Identify which cell holds the provided text, then report its (X, Y) central coordinate. 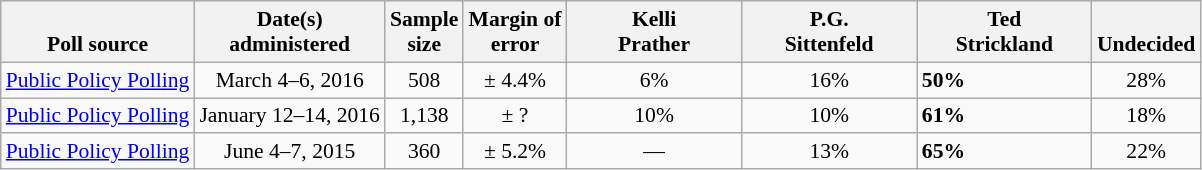
18% (1146, 116)
± 5.2% (514, 152)
22% (1146, 152)
Samplesize (424, 32)
Poll source (98, 32)
Date(s)administered (290, 32)
Undecided (1146, 32)
Margin oferror (514, 32)
65% (1004, 152)
16% (830, 80)
61% (1004, 116)
± 4.4% (514, 80)
— (654, 152)
P.G.Sittenfeld (830, 32)
28% (1146, 80)
13% (830, 152)
50% (1004, 80)
6% (654, 80)
KelliPrather (654, 32)
January 12–14, 2016 (290, 116)
June 4–7, 2015 (290, 152)
March 4–6, 2016 (290, 80)
508 (424, 80)
1,138 (424, 116)
360 (424, 152)
± ? (514, 116)
TedStrickland (1004, 32)
